Find where the given text appears and provide that cell's center as (X, Y) coordinate. 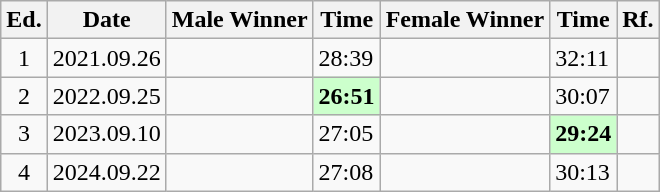
2023.09.10 (106, 134)
Date (106, 20)
2022.09.25 (106, 96)
Rf. (638, 20)
Ed. (24, 20)
30:13 (584, 172)
2 (24, 96)
1 (24, 58)
2021.09.26 (106, 58)
2024.09.22 (106, 172)
26:51 (346, 96)
29:24 (584, 134)
3 (24, 134)
Male Winner (240, 20)
27:05 (346, 134)
32:11 (584, 58)
Female Winner (465, 20)
28:39 (346, 58)
27:08 (346, 172)
4 (24, 172)
30:07 (584, 96)
